Scan for the cell matching the given text and deliver its [x, y] coordinate at center. 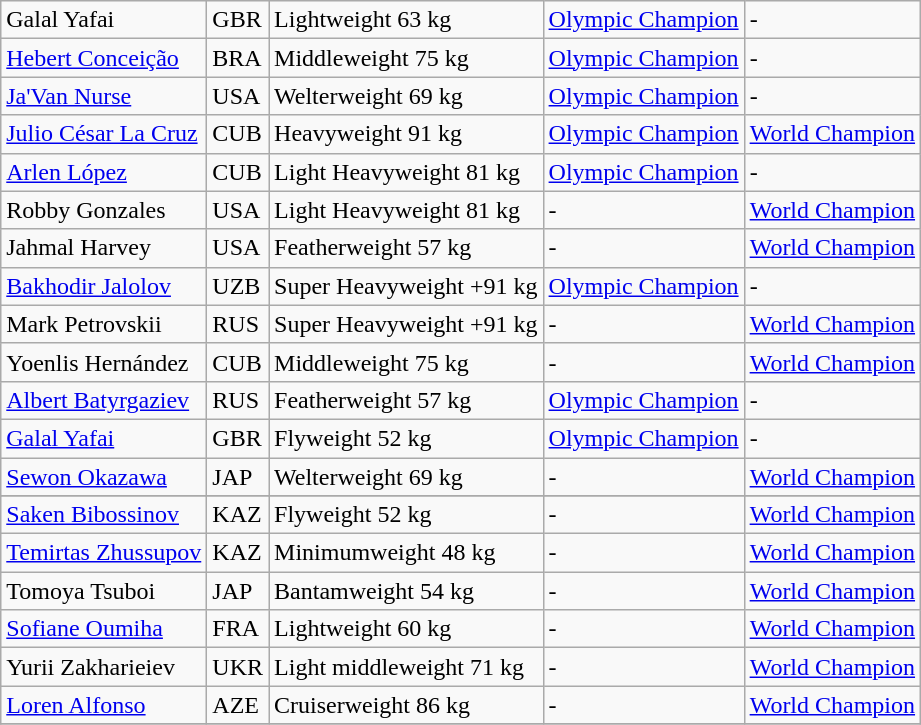
AZE [238, 705]
Saken Bibossinov [104, 515]
Mark Petrovskii [104, 324]
Bantamweight 54 kg [406, 591]
Albert Batyrgaziev [104, 400]
Light middleweight 71 kg [406, 667]
BRA [238, 58]
Lightweight 63 kg [406, 20]
UZB [238, 286]
FRA [238, 629]
Jahmal Harvey [104, 248]
Yurii Zakharieiev [104, 667]
Bakhodir Jalolov [104, 286]
Sewon Okazawa [104, 477]
Yoenlis Hernández [104, 362]
Lightweight 60 kg [406, 629]
Minimumweight 48 kg [406, 553]
Robby Gonzales [104, 210]
Arlen López [104, 172]
Julio César La Cruz [104, 134]
Ja'Van Nurse [104, 96]
UKR [238, 667]
Hebert Conceição [104, 58]
Heavyweight 91 kg [406, 134]
Cruiserweight 86 kg [406, 705]
Tomoya Tsuboi [104, 591]
Loren Alfonso [104, 705]
Sofiane Oumiha [104, 629]
Temirtas Zhussupov [104, 553]
